Return (X, Y) of the center of cell containing provided text 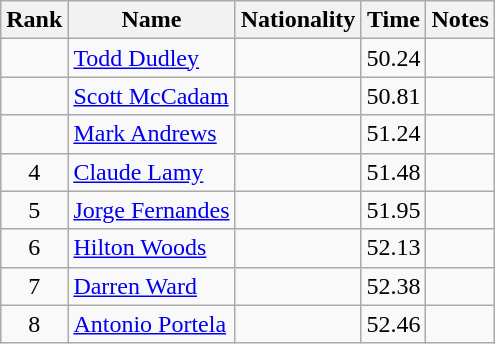
Notes (460, 20)
Hilton Woods (152, 248)
Todd Dudley (152, 58)
Claude Lamy (152, 172)
52.46 (394, 324)
51.24 (394, 134)
Name (152, 20)
Jorge Fernandes (152, 210)
Antonio Portela (152, 324)
8 (34, 324)
6 (34, 248)
50.24 (394, 58)
50.81 (394, 96)
Nationality (298, 20)
7 (34, 286)
52.13 (394, 248)
5 (34, 210)
Mark Andrews (152, 134)
4 (34, 172)
51.48 (394, 172)
Rank (34, 20)
51.95 (394, 210)
Time (394, 20)
Scott McCadam (152, 96)
52.38 (394, 286)
Darren Ward (152, 286)
